Search for the cell housing the specified text and yield its [X, Y] center coordinate. 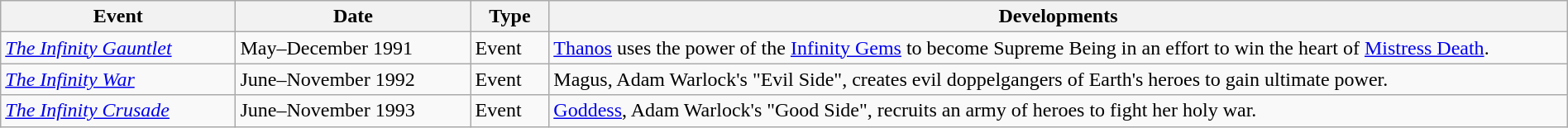
Magus, Adam Warlock's "Evil Side", creates evil doppelgangers of Earth's heroes to gain ultimate power. [1059, 79]
The Infinity Gauntlet [118, 48]
Developments [1059, 17]
The Infinity War [118, 79]
June–November 1993 [353, 111]
Goddess, Adam Warlock's "Good Side", recruits an army of heroes to fight her holy war. [1059, 111]
Type [509, 17]
Date [353, 17]
The Infinity Crusade [118, 111]
Thanos uses the power of the Infinity Gems to become Supreme Being in an effort to win the heart of Mistress Death. [1059, 48]
May–December 1991 [353, 48]
June–November 1992 [353, 79]
